Extract the [X, Y] coordinate from the center of the cell holding the provided text.  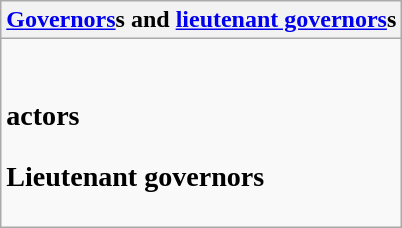
actorsLieutenant governors [202, 133]
Governorss and lieutenant governorss [202, 20]
